Detect which cell encompasses the target text, then output its [x, y] center coordinate. 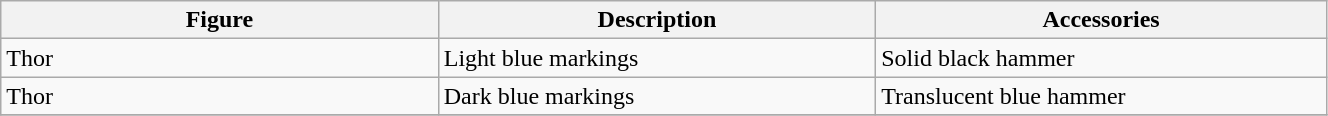
Description [656, 20]
Accessories [1102, 20]
Light blue markings [656, 58]
Dark blue markings [656, 96]
Translucent blue hammer [1102, 96]
Figure [220, 20]
Solid black hammer [1102, 58]
